Return (X, Y) of the center of cell containing provided text 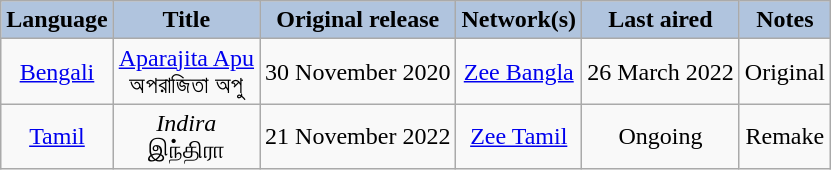
21 November 2022 (358, 136)
26 March 2022 (661, 72)
Indira இந்திரா (186, 136)
Aparajita Apu অপরাজিতা অপু (186, 72)
Zee Bangla (519, 72)
Original release (358, 20)
Ongoing (661, 136)
Language (57, 20)
Network(s) (519, 20)
Title (186, 20)
Remake (784, 136)
30 November 2020 (358, 72)
Original (784, 72)
Last aired (661, 20)
Zee Tamil (519, 136)
Bengali (57, 72)
Notes (784, 20)
Tamil (57, 136)
